Determine the (X, Y) coordinate at the center of the cell enclosing the given text.  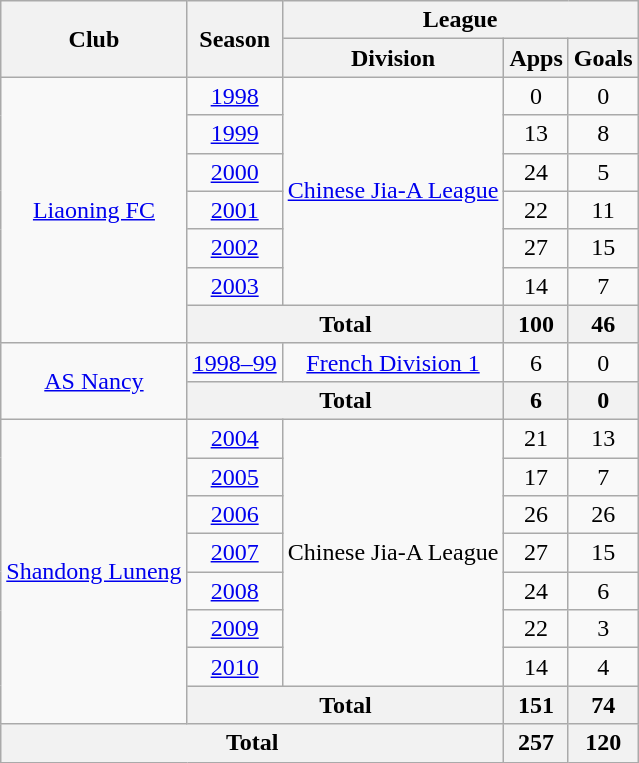
11 (603, 210)
Goals (603, 58)
Division (393, 58)
2008 (234, 591)
2003 (234, 286)
74 (603, 705)
2005 (234, 477)
1998–99 (234, 362)
1998 (234, 96)
151 (536, 705)
AS Nancy (94, 381)
4 (603, 667)
Club (94, 39)
2001 (234, 210)
Season (234, 39)
2000 (234, 172)
3 (603, 629)
21 (536, 438)
1999 (234, 134)
100 (536, 324)
League (460, 20)
5 (603, 172)
2006 (234, 515)
2009 (234, 629)
120 (603, 743)
2007 (234, 553)
46 (603, 324)
2002 (234, 248)
2010 (234, 667)
Apps (536, 58)
Shandong Luneng (94, 571)
2004 (234, 438)
17 (536, 477)
French Division 1 (393, 362)
257 (536, 743)
Liaoning FC (94, 210)
8 (603, 134)
